Determine the [X, Y] coordinate at the center of the cell enclosing the given text.  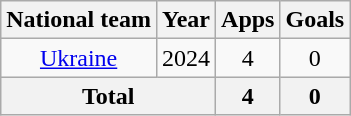
National team [79, 20]
Apps [248, 20]
Ukraine [79, 58]
Goals [315, 20]
Year [186, 20]
2024 [186, 58]
Total [108, 96]
